Capture the cell that displays the provided text and extract its (X, Y) central coordinate. 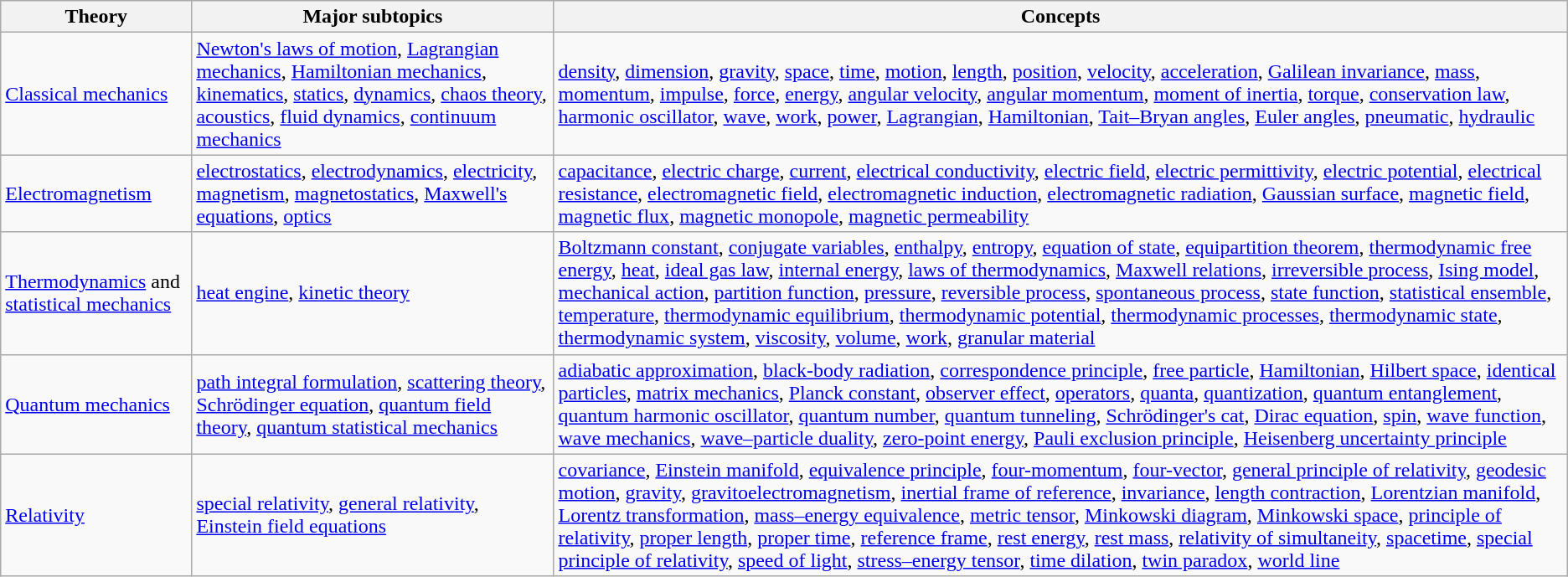
path integral formulation, scattering theory, Schrödinger equation, quantum field theory, quantum statistical mechanics (373, 404)
Electromagnetism (96, 193)
Theory (96, 17)
Relativity (96, 515)
Quantum mechanics (96, 404)
Thermodynamics and statistical mechanics (96, 293)
special relativity, general relativity, Einstein field equations (373, 515)
electrostatics, electrodynamics, electricity, magnetism, magnetostatics, Maxwell's equations, optics (373, 193)
Classical mechanics (96, 94)
Concepts (1060, 17)
Major subtopics (373, 17)
heat engine, kinetic theory (373, 293)
